Find where the given text appears and provide that cell's center as (X, Y) coordinate. 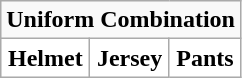
Uniform Combination (121, 20)
Pants (204, 58)
Helmet (46, 58)
Jersey (130, 58)
